From the cell containing the given text, extract its center point as [x, y] coordinate. 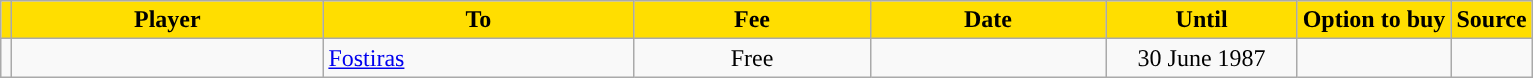
Date [988, 20]
Fee [752, 20]
Player [168, 20]
Fostiras [478, 58]
30 June 1987 [1202, 58]
Until [1202, 20]
To [478, 20]
Free [752, 58]
Option to buy [1374, 20]
Source [1492, 20]
